Locate the cell with the specified text and output its (X, Y) center coordinate. 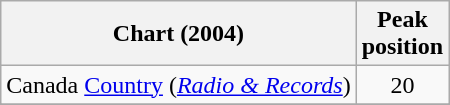
Chart (2004) (178, 34)
Canada Country (Radio & Records) (178, 85)
20 (402, 85)
Peakposition (402, 34)
